Pinpoint the cell where the given text exists, returning its [X, Y] midpoint coordinate. 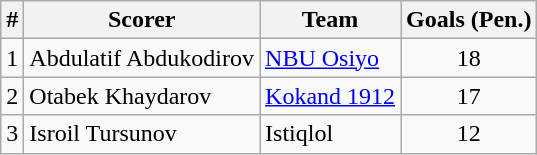
1 [12, 58]
Otabek Khaydarov [142, 96]
# [12, 20]
12 [469, 134]
Goals (Pen.) [469, 20]
Istiqlol [330, 134]
17 [469, 96]
3 [12, 134]
NBU Osiyo [330, 58]
Isroil Tursunov [142, 134]
Abdulatif Abdukodirov [142, 58]
Kokand 1912 [330, 96]
18 [469, 58]
2 [12, 96]
Scorer [142, 20]
Team [330, 20]
